Determine the [X, Y] coordinate at the center of the cell enclosing the given text.  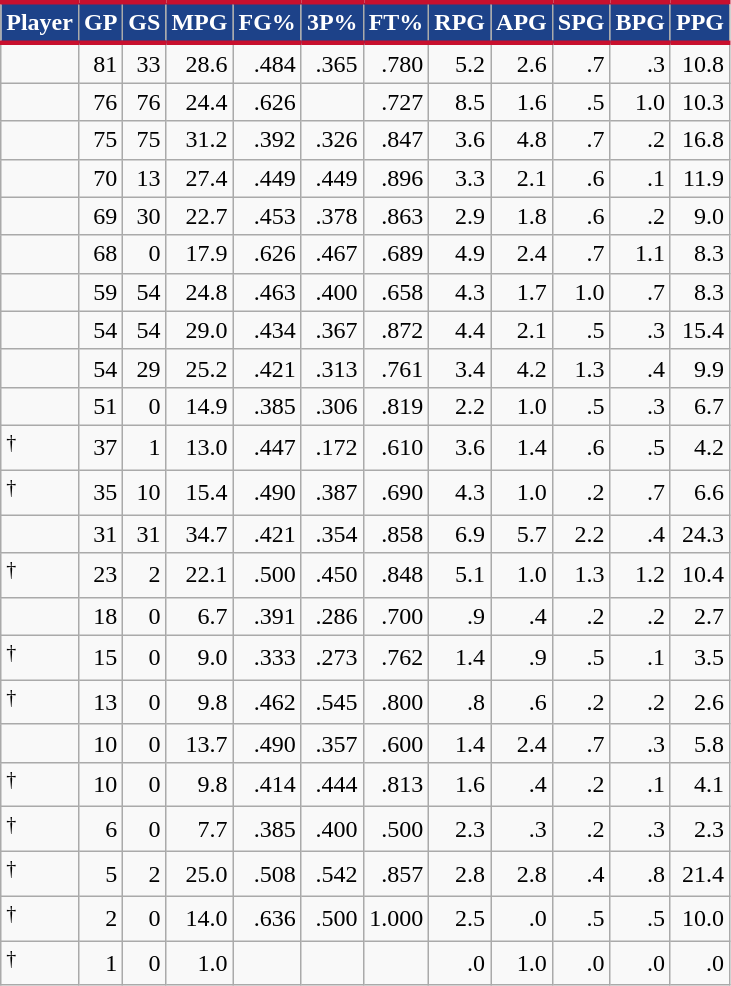
.357 [332, 743]
3P% [332, 22]
24.8 [200, 292]
3.5 [700, 658]
5.2 [460, 63]
13.0 [200, 448]
.450 [332, 576]
.761 [396, 368]
.700 [396, 616]
.365 [332, 63]
24.4 [200, 102]
.434 [267, 330]
35 [100, 492]
PPG [700, 22]
.414 [267, 784]
.800 [396, 702]
5 [100, 874]
.484 [267, 63]
APG [522, 22]
4.1 [700, 784]
.508 [267, 874]
81 [100, 63]
1.8 [522, 216]
.333 [267, 658]
.600 [396, 743]
.780 [396, 63]
34.7 [200, 534]
.863 [396, 216]
2.7 [700, 616]
.453 [267, 216]
27.4 [200, 178]
1.1 [640, 254]
8.5 [460, 102]
1.2 [640, 576]
FT% [396, 22]
GS [144, 22]
25.0 [200, 874]
70 [100, 178]
.636 [267, 918]
30 [144, 216]
.545 [332, 702]
10.4 [700, 576]
4.9 [460, 254]
.387 [332, 492]
18 [100, 616]
.467 [332, 254]
68 [100, 254]
.306 [332, 406]
.689 [396, 254]
1.000 [396, 918]
29.0 [200, 330]
RPG [460, 22]
7.7 [200, 830]
51 [100, 406]
1.7 [522, 292]
SPG [581, 22]
.872 [396, 330]
15 [100, 658]
.313 [332, 368]
.858 [396, 534]
24.3 [700, 534]
MPG [200, 22]
Player [40, 22]
.444 [332, 784]
.172 [332, 448]
.367 [332, 330]
6 [100, 830]
13.7 [200, 743]
5.7 [522, 534]
14.9 [200, 406]
.848 [396, 576]
.447 [267, 448]
5.1 [460, 576]
.273 [332, 658]
16.8 [700, 140]
28.6 [200, 63]
10.3 [700, 102]
5.8 [700, 743]
17.9 [200, 254]
.391 [267, 616]
11.9 [700, 178]
37 [100, 448]
33 [144, 63]
.354 [332, 534]
29 [144, 368]
10.0 [700, 918]
6.9 [460, 534]
21.4 [700, 874]
.463 [267, 292]
FG% [267, 22]
.819 [396, 406]
22.7 [200, 216]
22.1 [200, 576]
BPG [640, 22]
.326 [332, 140]
.727 [396, 102]
.462 [267, 702]
59 [100, 292]
25.2 [200, 368]
69 [100, 216]
.542 [332, 874]
2.5 [460, 918]
.392 [267, 140]
4.8 [522, 140]
.847 [396, 140]
.896 [396, 178]
.762 [396, 658]
6.6 [700, 492]
31.2 [200, 140]
.813 [396, 784]
2.9 [460, 216]
23 [100, 576]
.610 [396, 448]
10.8 [700, 63]
.286 [332, 616]
3.4 [460, 368]
.690 [396, 492]
.378 [332, 216]
4.4 [460, 330]
3.3 [460, 178]
.658 [396, 292]
GP [100, 22]
9.9 [700, 368]
14.0 [200, 918]
.857 [396, 874]
